Find where the given text appears and provide that cell's center as (x, y) coordinate. 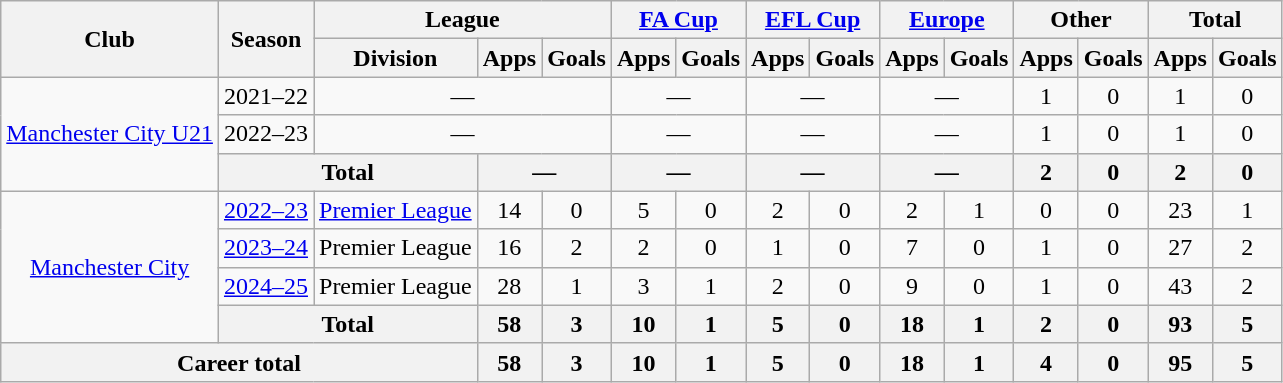
Season (266, 39)
Manchester City (110, 267)
14 (509, 210)
EFL Cup (813, 20)
Division (396, 58)
Club (110, 39)
28 (509, 286)
Career total (239, 362)
FA Cup (678, 20)
Other (1081, 20)
2021–22 (266, 96)
2024–25 (266, 286)
League (463, 20)
95 (1180, 362)
7 (912, 248)
Europe (947, 20)
Manchester City U21 (110, 134)
16 (509, 248)
27 (1180, 248)
4 (1046, 362)
2023–24 (266, 248)
93 (1180, 324)
43 (1180, 286)
23 (1180, 210)
9 (912, 286)
